Capture the cell that displays the provided text and extract its (X, Y) central coordinate. 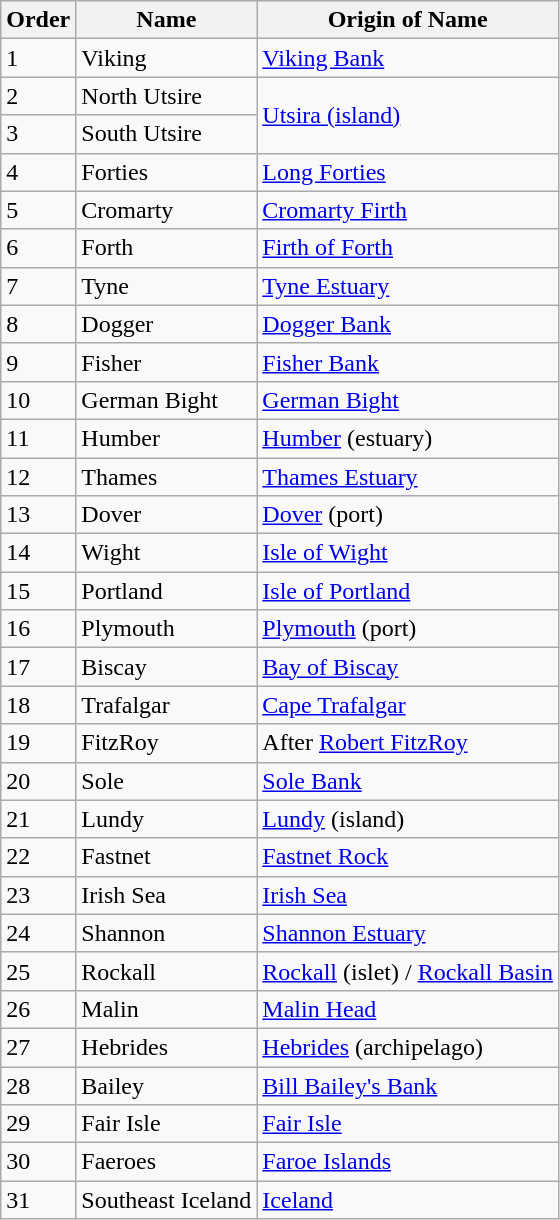
Faroe Islands (408, 1162)
25 (38, 971)
31 (38, 1200)
21 (38, 819)
Isle of Portland (408, 591)
12 (38, 477)
Isle of Wight (408, 553)
Cape Trafalgar (408, 705)
Dover (166, 515)
Malin (166, 1009)
Faeroes (166, 1162)
Fisher Bank (408, 362)
24 (38, 933)
Lundy (island) (408, 819)
Bailey (166, 1085)
Dogger Bank (408, 324)
3 (38, 134)
Tyne Estuary (408, 286)
Humber (estuary) (408, 438)
Trafalgar (166, 705)
Shannon (166, 933)
18 (38, 705)
2 (38, 96)
13 (38, 515)
Humber (166, 438)
Dogger (166, 324)
Utsira (island) (408, 115)
Fisher (166, 362)
5 (38, 210)
Bill Bailey's Bank (408, 1085)
6 (38, 248)
Viking (166, 58)
South Utsire (166, 134)
Origin of Name (408, 20)
30 (38, 1162)
Hebrides (166, 1047)
26 (38, 1009)
7 (38, 286)
Rockall (islet) / Rockall Basin (408, 971)
Forties (166, 172)
Cromarty (166, 210)
20 (38, 781)
Viking Bank (408, 58)
23 (38, 895)
Biscay (166, 667)
Firth of Forth (408, 248)
Portland (166, 591)
Cromarty Firth (408, 210)
Hebrides (archipelago) (408, 1047)
Name (166, 20)
29 (38, 1124)
14 (38, 553)
Tyne (166, 286)
16 (38, 629)
17 (38, 667)
8 (38, 324)
Southeast Iceland (166, 1200)
North Utsire (166, 96)
19 (38, 743)
11 (38, 438)
1 (38, 58)
Lundy (166, 819)
27 (38, 1047)
10 (38, 400)
Forth (166, 248)
FitzRoy (166, 743)
Bay of Biscay (408, 667)
Fastnet (166, 857)
Order (38, 20)
Thames Estuary (408, 477)
Thames (166, 477)
Sole Bank (408, 781)
After Robert FitzRoy (408, 743)
4 (38, 172)
Wight (166, 553)
Malin Head (408, 1009)
15 (38, 591)
Long Forties (408, 172)
Dover (port) (408, 515)
Iceland (408, 1200)
Shannon Estuary (408, 933)
Fastnet Rock (408, 857)
9 (38, 362)
22 (38, 857)
Plymouth (port) (408, 629)
Sole (166, 781)
28 (38, 1085)
Rockall (166, 971)
Plymouth (166, 629)
